Find where the given text appears and provide that cell's center as (X, Y) coordinate. 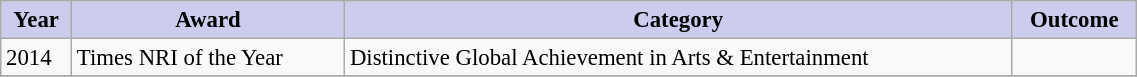
Category (678, 20)
Times NRI of the Year (208, 58)
Year (36, 20)
Outcome (1074, 20)
2014 (36, 58)
Award (208, 20)
Distinctive Global Achievement in Arts & Entertainment (678, 58)
